From the cell containing the given text, extract its center point as [x, y] coordinate. 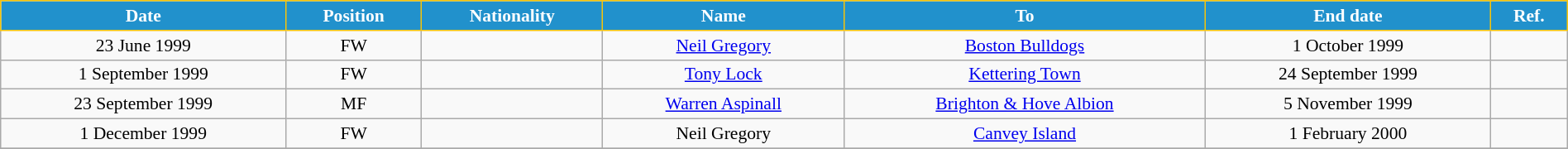
Kettering Town [1025, 74]
Position [354, 16]
24 September 1999 [1348, 74]
Name [724, 16]
Nationality [512, 16]
Date [144, 16]
Ref. [1528, 16]
1 December 1999 [144, 134]
1 September 1999 [144, 74]
1 October 1999 [1348, 46]
MF [354, 104]
Tony Lock [724, 74]
Canvey Island [1025, 134]
5 November 1999 [1348, 104]
23 June 1999 [144, 46]
Warren Aspinall [724, 104]
Brighton & Hove Albion [1025, 104]
Boston Bulldogs [1025, 46]
23 September 1999 [144, 104]
End date [1348, 16]
1 February 2000 [1348, 134]
To [1025, 16]
